Identify which cell holds the provided text, then report its (x, y) central coordinate. 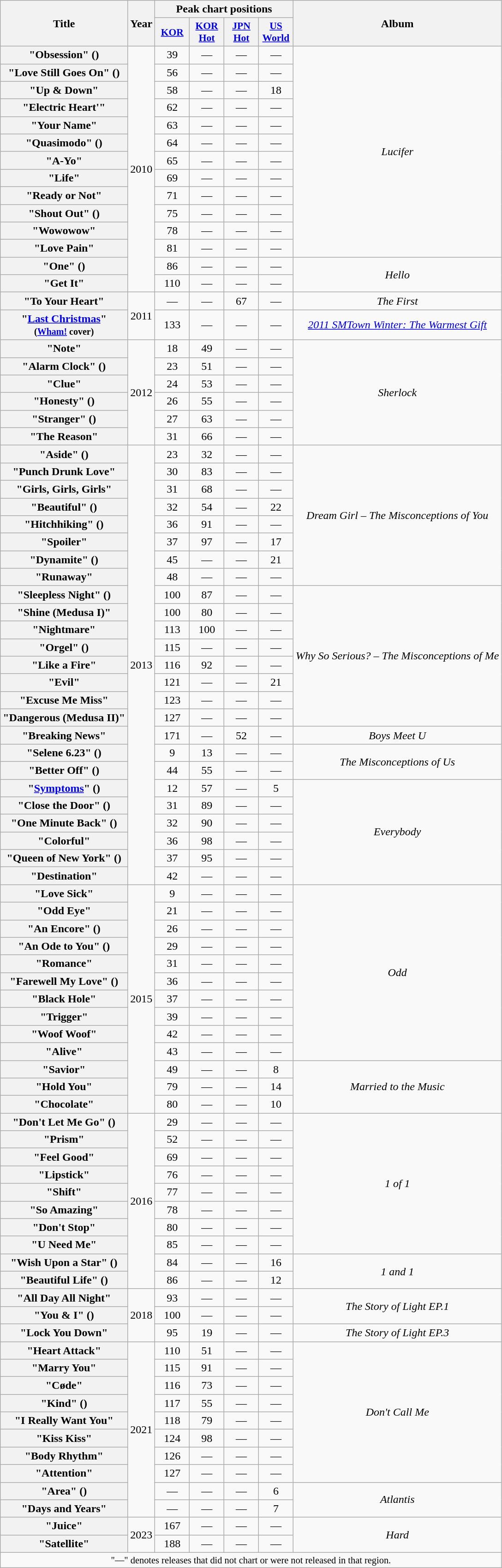
62 (173, 108)
5 (276, 788)
2012 (141, 392)
"A-Yo" (64, 160)
75 (173, 213)
"Kiss Kiss" (64, 1438)
"Alive" (64, 1051)
"Hold You" (64, 1087)
133 (173, 325)
"Last Christmas"(Wham! cover) (64, 325)
89 (207, 806)
"Selene 6.23" () (64, 753)
"Romance" (64, 964)
Odd (397, 972)
2021 (141, 1429)
JPNHot (242, 32)
188 (173, 1544)
27 (173, 419)
171 (173, 735)
1 and 1 (397, 1271)
83 (207, 471)
58 (173, 90)
97 (207, 542)
"An Encore" () (64, 929)
2016 (141, 1201)
"Black Hole" (64, 999)
"The Reason" (64, 436)
87 (207, 595)
"Girls, Girls, Girls" (64, 489)
68 (207, 489)
"Nightmare" (64, 630)
"Cøde" (64, 1386)
"One Minute Back" () (64, 823)
KORHot (207, 32)
"Punch Drunk Love" (64, 471)
"Lipstick" (64, 1175)
53 (207, 384)
"Clue" (64, 384)
"Days and Years" (64, 1508)
"Excuse Me Miss" (64, 700)
Year (141, 23)
2010 (141, 169)
"—" denotes releases that did not chart or were not released in that region. (251, 1560)
7 (276, 1508)
"Juice" (64, 1526)
"Life" (64, 178)
Everybody (397, 832)
167 (173, 1526)
30 (173, 471)
"You & I" () (64, 1315)
"Attention" (64, 1473)
"All Day All Night" (64, 1297)
"Queen of New York" () (64, 858)
57 (207, 788)
118 (173, 1421)
10 (276, 1104)
71 (173, 195)
"Wish Upon a Star" () (64, 1262)
1 of 1 (397, 1183)
"Ready or Not" (64, 195)
85 (173, 1245)
92 (207, 665)
"Woof Woof" (64, 1034)
66 (207, 436)
"Obsession" () (64, 55)
43 (173, 1051)
14 (276, 1087)
"Spoiler" (64, 542)
124 (173, 1438)
Hard (397, 1535)
64 (173, 143)
"Better Off" () (64, 770)
117 (173, 1403)
8 (276, 1069)
121 (173, 682)
54 (207, 507)
"One" () (64, 266)
48 (173, 577)
2023 (141, 1535)
"Don't Let Me Go" () (64, 1122)
"U Need Me" (64, 1245)
"Love Pain" (64, 248)
"Area" () (64, 1491)
76 (173, 1175)
"Close the Door" () (64, 806)
"Chocolate" (64, 1104)
2018 (141, 1315)
"Your Name" (64, 125)
"I Really Want You" (64, 1421)
77 (173, 1192)
44 (173, 770)
"Destination" (64, 876)
"Body Rhythm" (64, 1456)
"Shine (Medusa I)" (64, 612)
"Orgel" () (64, 647)
"Heart Attack" (64, 1351)
"Aside" () (64, 454)
67 (242, 301)
19 (207, 1333)
13 (207, 753)
"Feel Good" (64, 1157)
123 (173, 700)
KOR (173, 32)
81 (173, 248)
Boys Meet U (397, 735)
"Symptoms" () (64, 788)
"Odd Eye" (64, 911)
"So Amazing" (64, 1210)
"Quasimodo" () (64, 143)
"Colorful" (64, 841)
2015 (141, 999)
"Prism" (64, 1140)
"Stranger" () (64, 419)
"Sleepless Night" () (64, 595)
2011 SMTown Winter: The Warmest Gift (397, 325)
84 (173, 1262)
"Like a Fire" (64, 665)
"Runaway" (64, 577)
"Kind" () (64, 1403)
24 (173, 384)
"Wowowow" (64, 231)
The Misconceptions of Us (397, 761)
"Beautiful Life" () (64, 1280)
"Satellite" (64, 1544)
Title (64, 23)
"Lock You Down" (64, 1333)
"Farewell My Love" () (64, 981)
2013 (141, 665)
90 (207, 823)
"Love Still Goes On" () (64, 72)
"Up & Down" (64, 90)
Lucifer (397, 151)
"Beautiful" () (64, 507)
The Story of Light EP.3 (397, 1333)
"Breaking News" (64, 735)
"Shift" (64, 1192)
"Savior" (64, 1069)
"Hitchhiking" () (64, 525)
Sherlock (397, 392)
"Dynamite" () (64, 560)
Dream Girl – The Misconceptions of You (397, 515)
The Story of Light EP.1 (397, 1306)
16 (276, 1262)
6 (276, 1491)
"Honesty" () (64, 401)
Don't Call Me (397, 1412)
Hello (397, 275)
"Alarm Clock" () (64, 366)
The First (397, 301)
Atlantis (397, 1500)
"Love Sick" (64, 893)
126 (173, 1456)
"To Your Heart" (64, 301)
USWorld (276, 32)
"Electric Heart'" (64, 108)
Peak chart positions (224, 9)
17 (276, 542)
"Shout Out" () (64, 213)
2011 (141, 316)
"Dangerous (Medusa II)" (64, 718)
"Evil" (64, 682)
Married to the Music (397, 1086)
65 (173, 160)
Album (397, 23)
73 (207, 1386)
56 (173, 72)
"Note" (64, 349)
Why So Serious? – The Misconceptions of Me (397, 656)
"Don't Stop" (64, 1227)
22 (276, 507)
113 (173, 630)
"Trigger" (64, 1016)
"Marry You" (64, 1368)
93 (173, 1297)
"Get It" (64, 283)
"An Ode to You" () (64, 946)
45 (173, 560)
